Detect which cell encompasses the target text, then output its (x, y) center coordinate. 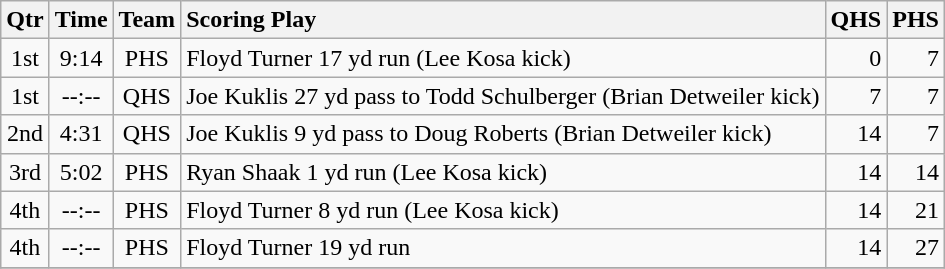
3rd (25, 172)
Team (147, 20)
Joe Kuklis 27 yd pass to Todd Schulberger (Brian Detweiler kick) (503, 96)
4:31 (81, 134)
27 (916, 248)
9:14 (81, 58)
Scoring Play (503, 20)
21 (916, 210)
Floyd Turner 19 yd run (503, 248)
Time (81, 20)
Joe Kuklis 9 yd pass to Doug Roberts (Brian Detweiler kick) (503, 134)
Floyd Turner 17 yd run (Lee Kosa kick) (503, 58)
0 (856, 58)
Floyd Turner 8 yd run (Lee Kosa kick) (503, 210)
Qtr (25, 20)
2nd (25, 134)
Ryan Shaak 1 yd run (Lee Kosa kick) (503, 172)
5:02 (81, 172)
